Identify which cell holds the provided text, then report its (x, y) central coordinate. 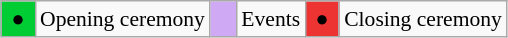
Opening ceremony (122, 19)
Closing ceremony (423, 19)
Events (270, 19)
